Identify which cell holds the provided text, then report its [X, Y] central coordinate. 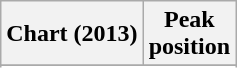
Peakposition [189, 34]
Chart (2013) [72, 34]
